Identify which cell holds the provided text, then report its [X, Y] central coordinate. 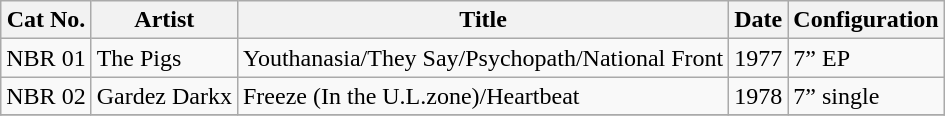
NBR 02 [46, 96]
7” EP [866, 58]
1978 [758, 96]
Configuration [866, 20]
1977 [758, 58]
Freeze (In the U.L.zone)/Heartbeat [482, 96]
Cat No. [46, 20]
Youthanasia/They Say/Psychopath/National Front [482, 58]
Date [758, 20]
NBR 01 [46, 58]
Artist [164, 20]
Title [482, 20]
Gardez Darkx [164, 96]
The Pigs [164, 58]
7” single [866, 96]
